Find where the given text appears and provide that cell's center as [X, Y] coordinate. 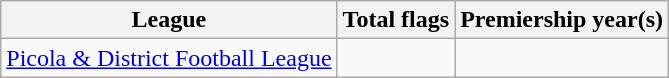
Picola & District Football League [169, 58]
Premiership year(s) [562, 20]
Total flags [396, 20]
League [169, 20]
